Provide the [X, Y] coordinate of the cell's center where the given text is located.  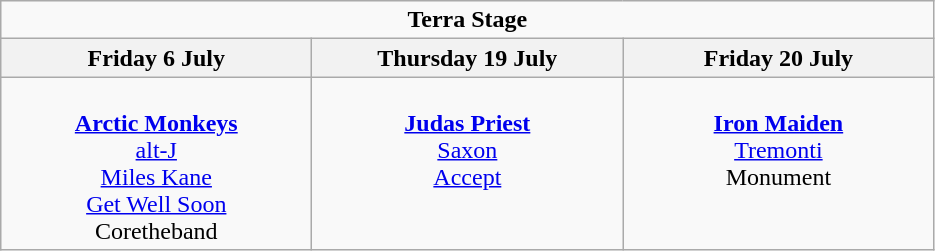
Terra Stage [468, 20]
Friday 6 July [156, 58]
Thursday 19 July [468, 58]
Judas Priest Saxon Accept [468, 164]
Arctic Monkeys alt-J Miles Kane Get Well Soon Coretheband [156, 164]
Friday 20 July [778, 58]
Iron Maiden Tremonti Monument [778, 164]
